Detect which cell encompasses the target text, then output its (x, y) center coordinate. 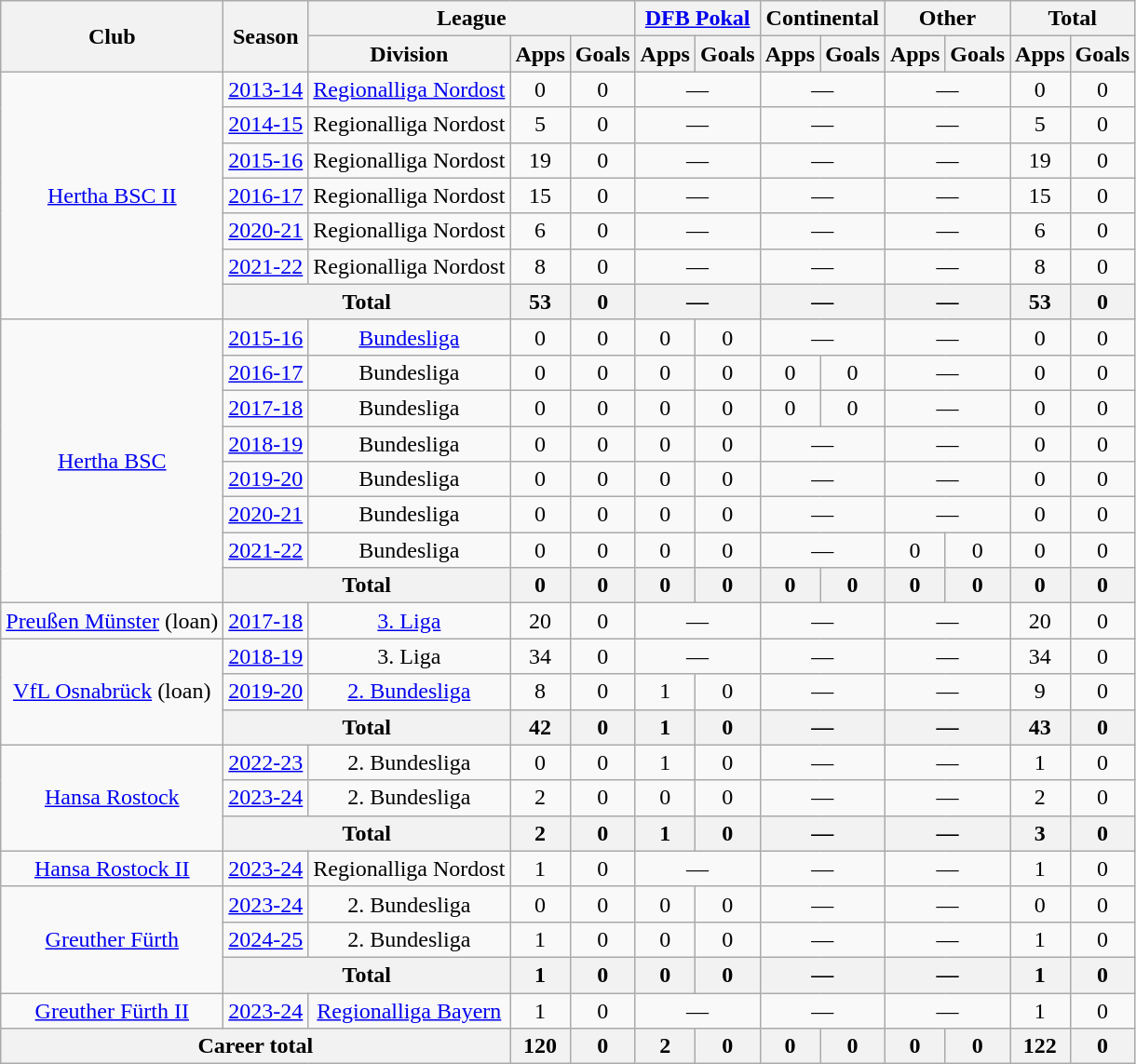
Club (112, 36)
Other (947, 19)
Season (266, 36)
DFB Pokal (697, 19)
Greuther Fürth (112, 939)
League (471, 19)
Preußen Münster (loan) (112, 621)
Hansa Rostock (112, 798)
43 (1040, 727)
Continental (822, 19)
Career total (255, 1046)
120 (540, 1046)
Hertha BSC (112, 461)
Hertha BSC II (112, 195)
2024-25 (266, 939)
VfL Osnabrück (loan) (112, 692)
122 (1040, 1046)
2014-15 (266, 125)
2022-23 (266, 762)
9 (1040, 692)
42 (540, 727)
Division (410, 54)
Hansa Rostock II (112, 869)
2013-14 (266, 89)
3 (1040, 833)
Regionalliga Bayern (410, 1010)
Greuther Fürth II (112, 1010)
